Detect which cell encompasses the target text, then output its [x, y] center coordinate. 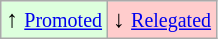
↑ Promoted [54, 20]
↓ Relegated [162, 20]
